Search for the cell housing the specified text and yield its (x, y) center coordinate. 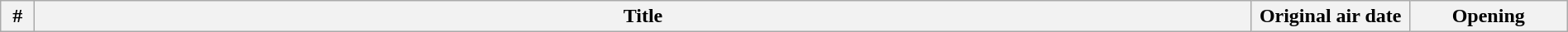
Opening (1489, 16)
# (18, 16)
Title (643, 16)
Original air date (1330, 16)
